Pinpoint the cell where the given text exists, returning its [X, Y] midpoint coordinate. 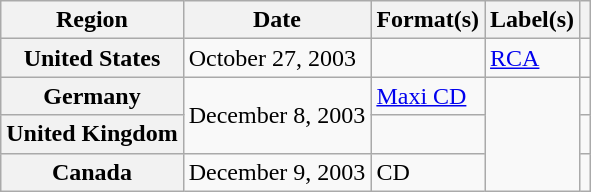
CD [428, 172]
Maxi CD [428, 96]
Region [92, 20]
Germany [92, 96]
Label(s) [532, 20]
Format(s) [428, 20]
RCA [532, 58]
United States [92, 58]
December 8, 2003 [277, 115]
Date [277, 20]
United Kingdom [92, 134]
December 9, 2003 [277, 172]
October 27, 2003 [277, 58]
Canada [92, 172]
